Detect which cell encompasses the target text, then output its (X, Y) center coordinate. 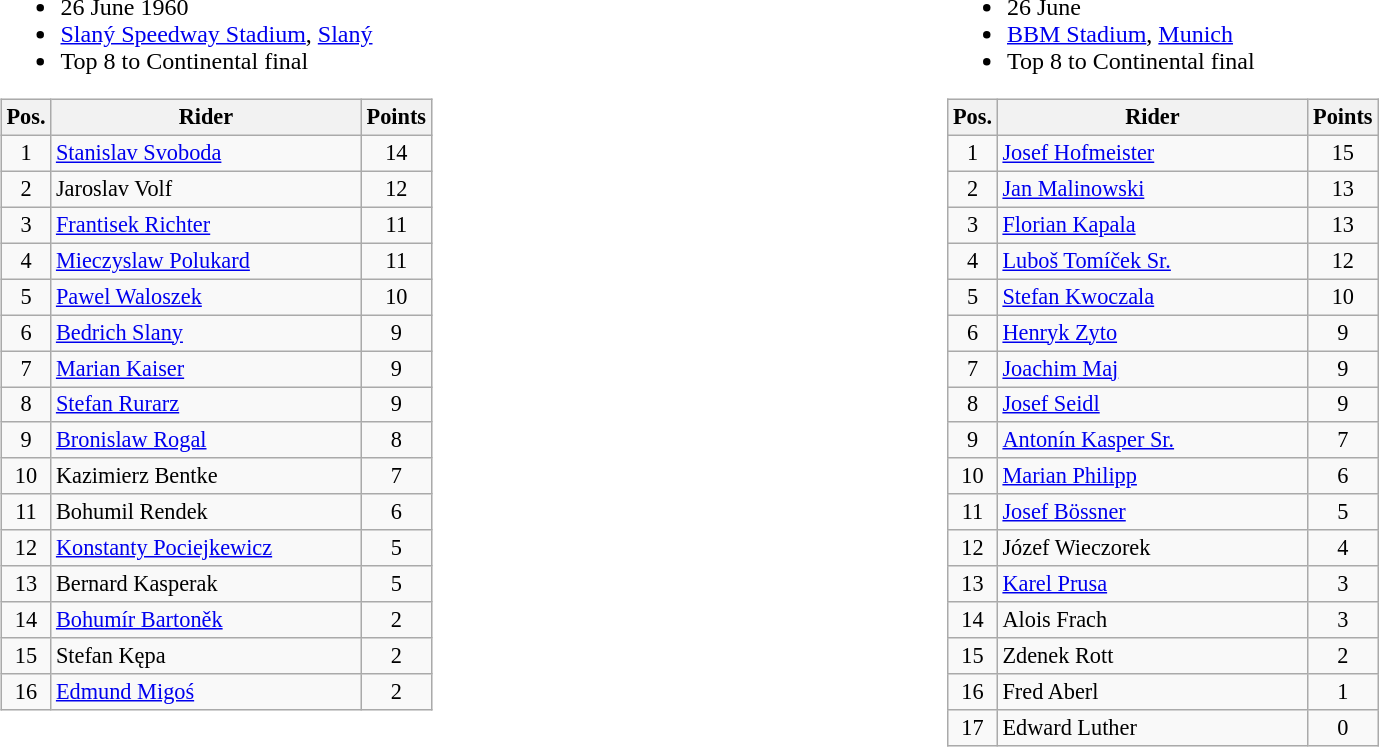
Jan Malinowski (1152, 189)
Luboš Tomíček Sr. (1152, 261)
Florian Kapala (1152, 225)
Józef Wieczorek (1152, 548)
Pawel Waloszek (206, 297)
0 (1343, 728)
Stefan Kępa (206, 656)
Stefan Rurarz (206, 404)
Bernard Kasperak (206, 584)
Mieczyslaw Polukard (206, 261)
Bohumír Bartoněk (206, 620)
17 (972, 728)
Edmund Migoś (206, 692)
Bedrich Slany (206, 333)
Marian Philipp (1152, 476)
Konstanty Pociejkewicz (206, 548)
Jaroslav Volf (206, 189)
Henryk Zyto (1152, 333)
Bronislaw Rogal (206, 440)
Joachim Maj (1152, 369)
Frantisek Richter (206, 225)
Zdenek Rott (1152, 656)
Josef Hofmeister (1152, 153)
Karel Prusa (1152, 584)
Josef Seidl (1152, 404)
Marian Kaiser (206, 369)
Antonín Kasper Sr. (1152, 440)
Fred Aberl (1152, 692)
Stanislav Svoboda (206, 153)
Bohumil Rendek (206, 512)
Stefan Kwoczala (1152, 297)
Alois Frach (1152, 620)
Kazimierz Bentke (206, 476)
Edward Luther (1152, 728)
Josef Bössner (1152, 512)
